Find where the given text appears and provide that cell's center as [x, y] coordinate. 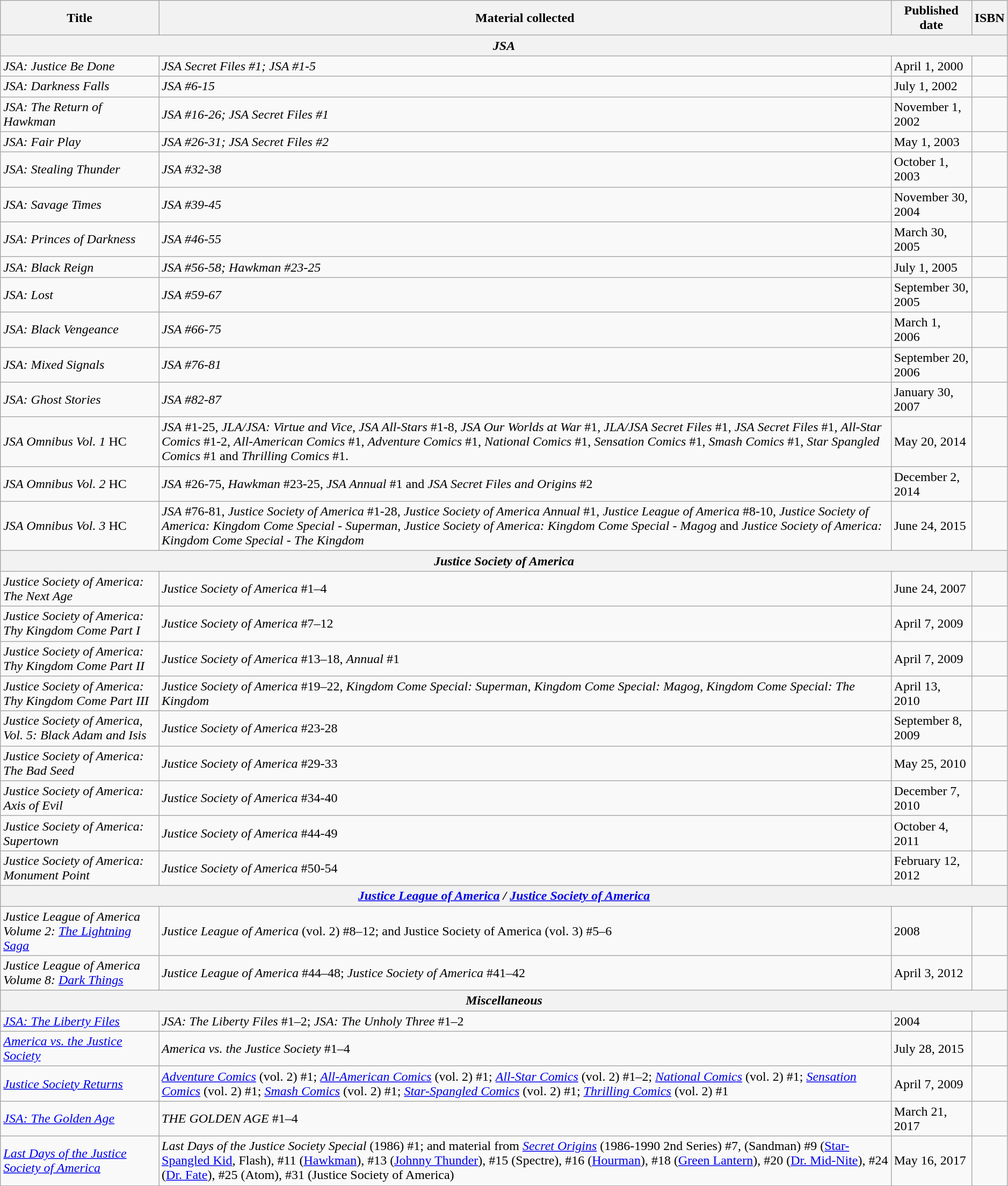
JSA: The Liberty Files #1–2; JSA: The Unholy Three #1–2 [525, 1021]
September 8, 2009 [931, 728]
October 1, 2003 [931, 170]
JSA: Ghost Stories [79, 399]
May 1, 2003 [931, 142]
June 24, 2015 [931, 526]
Justice Society of America: The Next Age [79, 588]
2004 [931, 1021]
September 20, 2006 [931, 364]
JSA: Mixed Signals [79, 364]
May 25, 2010 [931, 763]
Justice Society of America: Thy Kingdom Come Part III [79, 694]
Justice Society of America #34-40 [525, 798]
Justice Society of America #19–22, Kingdom Come Special: Superman, Kingdom Come Special: Magog, Kingdom Come Special: The Kingdom [525, 694]
THE GOLDEN AGE #1–4 [525, 1119]
Justice Society of America: The Bad Seed [79, 763]
JSA: The Liberty Files [79, 1021]
JSA: Black Vengeance [79, 330]
Published date [931, 18]
Justice Society of America: Monument Point [79, 868]
Justice Society of America #50-54 [525, 868]
JSA: Justice Be Done [79, 66]
July 1, 2002 [931, 86]
Justice Society of America: Axis of Evil [79, 798]
November 30, 2004 [931, 204]
JSA: Fair Play [79, 142]
JSA: The Golden Age [79, 1119]
Justice Society of America: Thy Kingdom Come Part II [79, 658]
JSA: Lost [79, 294]
JSA #66-75 [525, 330]
Justice Society Returns [79, 1083]
Justice Society of America [504, 561]
JSA: Darkness Falls [79, 86]
April 1, 2000 [931, 66]
JSA #39-45 [525, 204]
JSA #32-38 [525, 170]
May 20, 2014 [931, 442]
Material collected [525, 18]
Justice Society of America #7–12 [525, 624]
December 2, 2014 [931, 484]
2008 [931, 931]
JSA Omnibus Vol. 2 HC [79, 484]
JSA [504, 46]
JSA Omnibus Vol. 3 HC [79, 526]
Last Days of the Justice Society of America [79, 1161]
April 13, 2010 [931, 694]
April 3, 2012 [931, 973]
Justice League of America (vol. 2) #8–12; and Justice Society of America (vol. 3) #5–6 [525, 931]
JSA #59-67 [525, 294]
July 28, 2015 [931, 1049]
JSA: Savage Times [79, 204]
JSA #26-75, Hawkman #23-25, JSA Annual #1 and JSA Secret Files and Origins #2 [525, 484]
Justice Society of America #29-33 [525, 763]
JSA #46-55 [525, 239]
February 12, 2012 [931, 868]
America vs. the Justice Society #1–4 [525, 1049]
America vs. the Justice Society [79, 1049]
JSA #6-15 [525, 86]
Justice Society of America: Supertown [79, 833]
JSA Secret Files #1; JSA #1-5 [525, 66]
March 21, 2017 [931, 1119]
Justice Society of America #13–18, Annual #1 [525, 658]
JSA #56-58; Hawkman #23-25 [525, 267]
ISBN [989, 18]
Justice Society of America #44-49 [525, 833]
Justice League of America Volume 8: Dark Things [79, 973]
JSA: Stealing Thunder [79, 170]
Miscellaneous [504, 1001]
September 30, 2005 [931, 294]
JSA Omnibus Vol. 1 HC [79, 442]
Justice Society of America #23-28 [525, 728]
Title [79, 18]
July 1, 2005 [931, 267]
June 24, 2007 [931, 588]
December 7, 2010 [931, 798]
JSA: Black Reign [79, 267]
JSA: Princes of Darkness [79, 239]
November 1, 2002 [931, 114]
JSA #26-31; JSA Secret Files #2 [525, 142]
October 4, 2011 [931, 833]
Justice League of America / Justice Society of America [504, 896]
JSA #82-87 [525, 399]
JSA #16-26; JSA Secret Files #1 [525, 114]
JSA #76-81 [525, 364]
March 30, 2005 [931, 239]
JSA: The Return of Hawkman [79, 114]
Justice League of America #44–48; Justice Society of America #41–42 [525, 973]
Justice Society of America: Thy Kingdom Come Part I [79, 624]
Justice League of America Volume 2: The Lightning Saga [79, 931]
May 16, 2017 [931, 1161]
January 30, 2007 [931, 399]
Justice Society of America, Vol. 5: Black Adam and Isis [79, 728]
Justice Society of America #1–4 [525, 588]
March 1, 2006 [931, 330]
